Pinpoint the cell where the given text exists, returning its [x, y] midpoint coordinate. 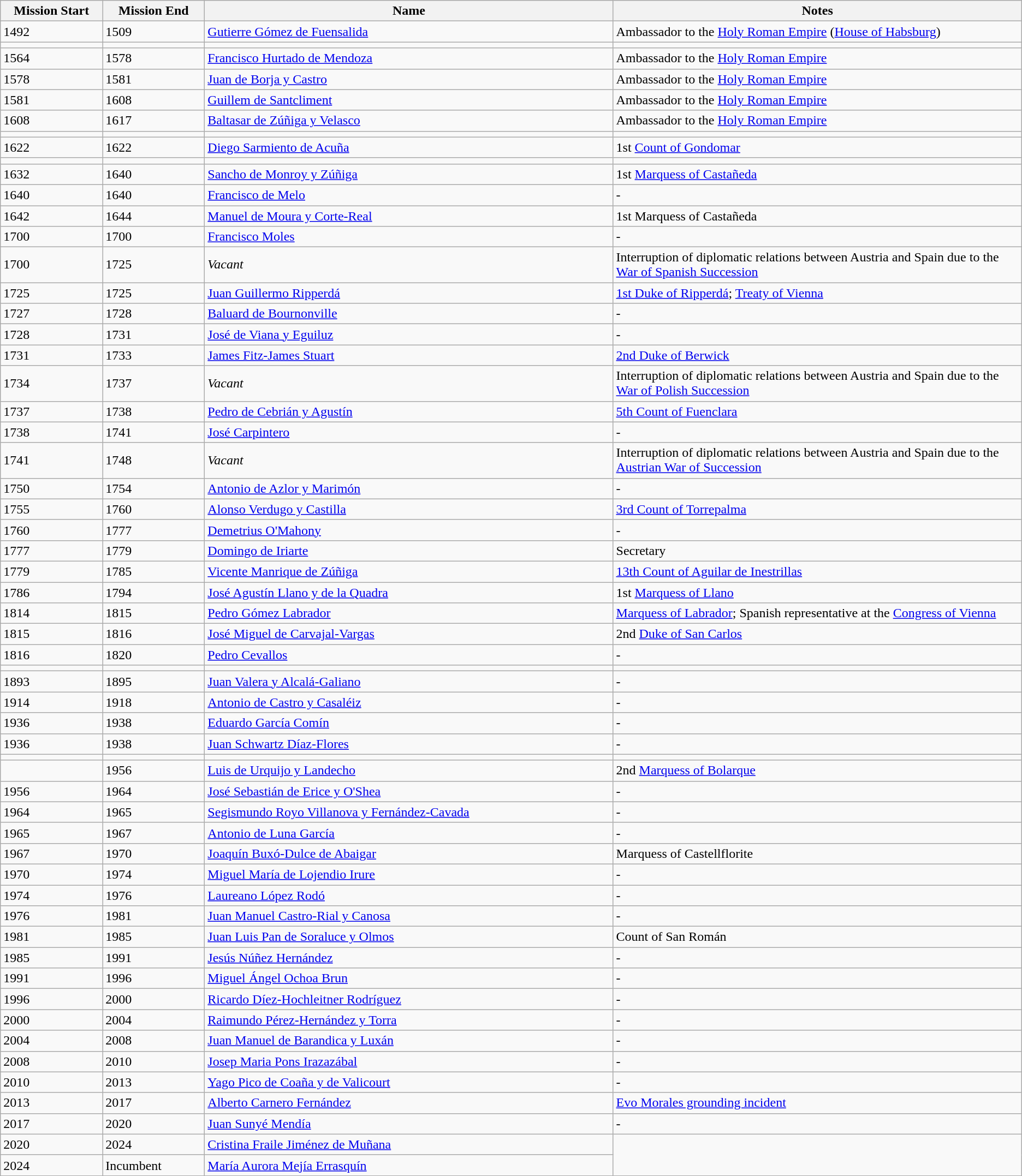
1727 [51, 314]
Cristina Fraile Jiménez de Muñana [409, 1144]
1814 [51, 613]
Interruption of diplomatic relations between Austria and Spain due to the War of Polish Succession [817, 383]
Name [409, 11]
1st Count of Gondomar [817, 147]
Juan Guillermo Ripperdá [409, 293]
Pedro Gómez Labrador [409, 613]
13th Count of Aguilar de Inestrillas [817, 571]
1786 [51, 592]
Interruption of diplomatic relations between Austria and Spain due to the Austrian War of Succession [817, 461]
Antonio de Azlor y Marimón [409, 488]
Francisco Moles [409, 237]
Segismundo Royo Villanova y Fernández-Cavada [409, 812]
Miguel Ángel Ochoa Brun [409, 978]
Marquess of Castellflorite [817, 853]
Antonio de Luna García [409, 833]
1642 [51, 216]
Marquess of Labrador; Spanish representative at the Congress of Vienna [817, 613]
Evo Morales grounding incident [817, 1103]
Antonio de Castro y Casaléiz [409, 702]
2nd Duke of Berwick [817, 355]
1632 [51, 174]
Alonso Verdugo y Castilla [409, 509]
Mission Start [51, 11]
Juan de Borja y Castro [409, 79]
1755 [51, 509]
1754 [154, 488]
José de Viana y Eguiluz [409, 335]
1918 [154, 702]
1st Marquess of Llano [817, 592]
1895 [154, 682]
2nd Marquess of Bolarque [817, 771]
1785 [154, 571]
1492 [51, 32]
1893 [51, 682]
1509 [154, 32]
Interruption of diplomatic relations between Austria and Spain due to the War of Spanish Succession [817, 265]
Josep Maria Pons Irazazábal [409, 1061]
Juan Luis Pan de Soraluce y Olmos [409, 937]
3rd Count of Torrepalma [817, 509]
Diego Sarmiento de Acuña [409, 147]
Ricardo Díez-Hochleitner Rodríguez [409, 999]
Baluard de Bournonville [409, 314]
Pedro Cevallos [409, 655]
Yago Pico de Coaña y de Valicourt [409, 1082]
Alberto Carnero Fernández [409, 1103]
2nd Duke of San Carlos [817, 634]
Secretary [817, 551]
Francisco de Melo [409, 195]
1914 [51, 702]
Baltasar de Zúñiga y Velasco [409, 121]
Eduardo García Comín [409, 723]
Juan Manuel Castro-Rial y Canosa [409, 916]
Guillem de Santcliment [409, 100]
Demetrius O'Mahony [409, 530]
Jesús Núñez Hernández [409, 958]
María Aurora Mejía Errasquín [409, 1165]
José Sebastián de Erice y O'Shea [409, 791]
1644 [154, 216]
Pedro de Cebrián y Agustín [409, 411]
Juan Manuel de Barandica y Luxán [409, 1041]
Vicente Manrique de Zúñiga [409, 571]
Miguel María de Lojendio Irure [409, 874]
Juan Sunyé Mendía [409, 1124]
1794 [154, 592]
Domingo de Iriarte [409, 551]
1820 [154, 655]
1564 [51, 58]
1750 [51, 488]
Count of San Román [817, 937]
Juan Schwartz Díaz-Flores [409, 744]
5th Count of Fuenclara [817, 411]
Notes [817, 11]
Sancho de Monroy y Zúñiga [409, 174]
José Miguel de Carvajal-Vargas [409, 634]
1734 [51, 383]
José Agustín Llano y de la Quadra [409, 592]
1748 [154, 461]
Manuel de Moura y Corte-Real [409, 216]
Francisco Hurtado de Mendoza [409, 58]
José Carpintero [409, 432]
Luis de Urquijo y Landecho [409, 771]
1st Duke of Ripperdá; Treaty of Vienna [817, 293]
Incumbent [154, 1165]
Gutierre Gómez de Fuensalida [409, 32]
Mission End [154, 11]
Laureano López Rodó [409, 896]
Ambassador to the Holy Roman Empire (House of Habsburg) [817, 32]
Joaquín Buxó-Dulce de Abaigar [409, 853]
Juan Valera y Alcalá-Galiano [409, 682]
1617 [154, 121]
James Fitz-James Stuart [409, 355]
Raimundo Pérez-Hernández y Torra [409, 1020]
1733 [154, 355]
